Return the [X, Y] coordinate for the center point of the cell that contains the specified text.  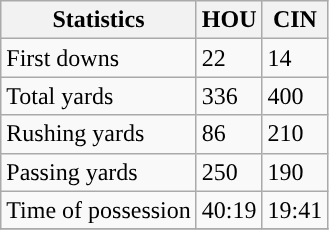
14 [295, 58]
22 [229, 58]
336 [229, 96]
400 [295, 96]
19:41 [295, 210]
Passing yards [99, 172]
HOU [229, 20]
86 [229, 134]
Rushing yards [99, 134]
Time of possession [99, 210]
CIN [295, 20]
40:19 [229, 210]
210 [295, 134]
190 [295, 172]
250 [229, 172]
Statistics [99, 20]
First downs [99, 58]
Total yards [99, 96]
